Detect which cell encompasses the target text, then output its [x, y] center coordinate. 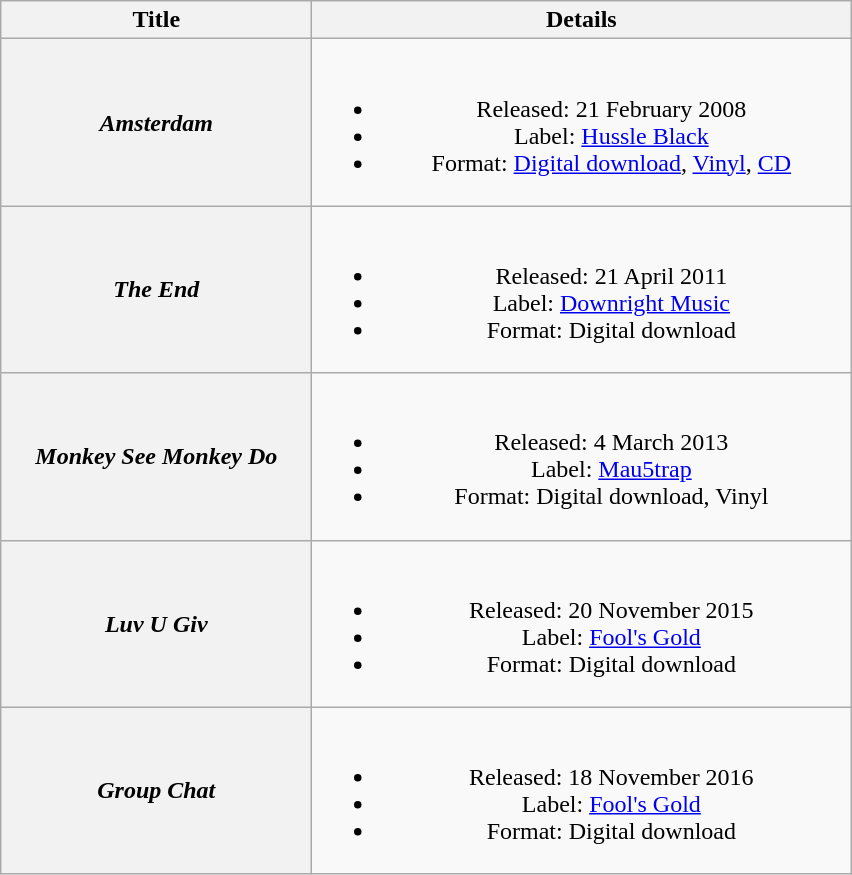
Title [156, 20]
The End [156, 290]
Released: 18 November 2016Label: Fool's GoldFormat: Digital download [582, 790]
Monkey See Monkey Do [156, 456]
Details [582, 20]
Luv U Giv [156, 624]
Group Chat [156, 790]
Released: 20 November 2015Label: Fool's GoldFormat: Digital download [582, 624]
Released: 4 March 2013Label: Mau5trapFormat: Digital download, Vinyl [582, 456]
Amsterdam [156, 122]
Released: 21 February 2008Label: Hussle BlackFormat: Digital download, Vinyl, CD [582, 122]
Released: 21 April 2011Label: Downright MusicFormat: Digital download [582, 290]
